Return the [X, Y] coordinate for the center point of the cell that contains the specified text.  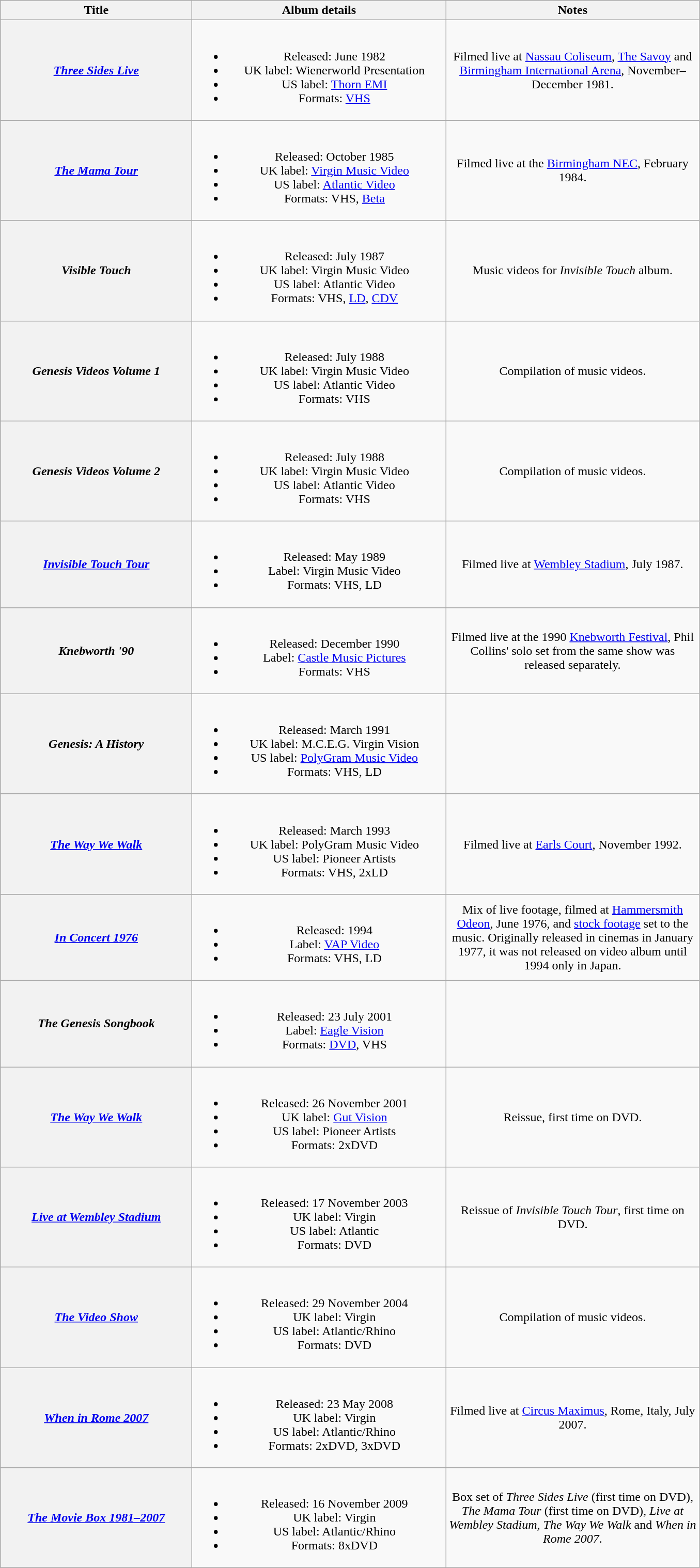
Filmed live at the 1990 Knebworth Festival, Phil Collins' solo set from the same show was released separately. [572, 651]
Released: 23 May 2008UK label: VirginUS label: Atlantic/RhinoFormats: 2xDVD, 3xDVD [319, 1418]
Visible Touch [96, 271]
Filmed live at Earls Court, November 1992. [572, 844]
Released: June 1982UK label: Wienerworld PresentationUS label: Thorn EMIFormats: VHS [319, 70]
Filmed live at the Birmingham NEC, February 1984. [572, 170]
Title [96, 10]
Filmed live at Circus Maximus, Rome, Italy, July 2007. [572, 1418]
Released: July 1987UK label: Virgin Music VideoUS label: Atlantic VideoFormats: VHS, LD, CDV [319, 271]
When in Rome 2007 [96, 1418]
Released: December 1990Label: Castle Music PicturesFormats: VHS [319, 651]
Music videos for Invisible Touch album. [572, 271]
Released: 23 July 2001Label: Eagle VisionFormats: DVD, VHS [319, 1024]
The Video Show [96, 1318]
Invisible Touch Tour [96, 564]
Released: 26 November 2001UK label: Gut VisionUS label: Pioneer ArtistsFormats: 2xDVD [319, 1117]
Genesis Videos Volume 2 [96, 471]
Released: October 1985UK label: Virgin Music VideoUS label: Atlantic VideoFormats: VHS, Beta [319, 170]
Knebworth '90 [96, 651]
In Concert 1976 [96, 937]
Album details [319, 10]
The Movie Box 1981–2007 [96, 1518]
The Genesis Songbook [96, 1024]
Released: 17 November 2003UK label: VirginUS label: AtlanticFormats: DVD [319, 1217]
The Mama Tour [96, 170]
Released: 16 November 2009UK label: VirginUS label: Atlantic/RhinoFormats: 8xDVD [319, 1518]
Reissue of Invisible Touch Tour, first time on DVD. [572, 1217]
Released: May 1989Label: Virgin Music VideoFormats: VHS, LD [319, 564]
Genesis Videos Volume 1 [96, 371]
Released: March 1991UK label: M.C.E.G. Virgin VisionUS label: PolyGram Music VideoFormats: VHS, LD [319, 744]
Live at Wembley Stadium [96, 1217]
Reissue, first time on DVD. [572, 1117]
Genesis: A History [96, 744]
Filmed live at Wembley Stadium, July 1987. [572, 564]
Released: 29 November 2004UK label: VirginUS label: Atlantic/RhinoFormats: DVD [319, 1318]
Notes [572, 10]
Filmed live at Nassau Coliseum, The Savoy and Birmingham International Arena, November–December 1981. [572, 70]
Released: 1994Label: VAP VideoFormats: VHS, LD [319, 937]
Box set of Three Sides Live (first time on DVD), The Mama Tour (first time on DVD), Live at Wembley Stadium, The Way We Walk and When in Rome 2007. [572, 1518]
Three Sides Live [96, 70]
Released: March 1993UK label: PolyGram Music VideoUS label: Pioneer ArtistsFormats: VHS, 2xLD [319, 844]
